Provide the (X, Y) coordinate of the cell's center where the given text is located.  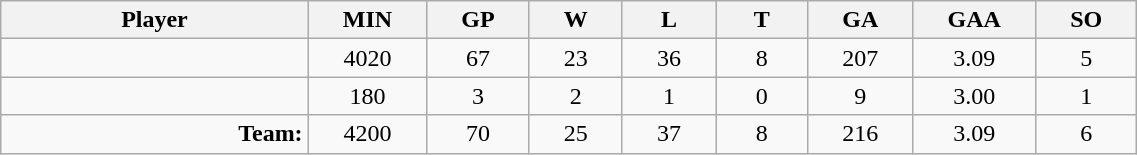
2 (576, 96)
4200 (368, 134)
L (668, 20)
3.00 (974, 96)
GAA (974, 20)
Player (154, 20)
SO (1086, 20)
GP (478, 20)
Team: (154, 134)
207 (860, 58)
MIN (368, 20)
216 (860, 134)
T (762, 20)
9 (860, 96)
23 (576, 58)
3 (478, 96)
GA (860, 20)
36 (668, 58)
5 (1086, 58)
70 (478, 134)
W (576, 20)
180 (368, 96)
67 (478, 58)
0 (762, 96)
25 (576, 134)
37 (668, 134)
6 (1086, 134)
4020 (368, 58)
